Pinpoint the cell where the given text exists, returning its [X, Y] midpoint coordinate. 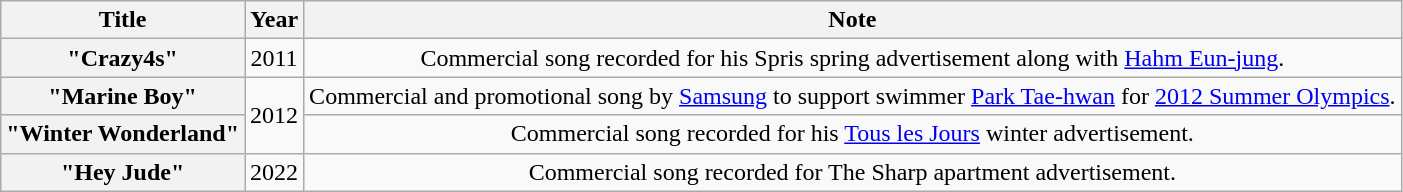
Commercial and promotional song by Samsung to support swimmer Park Tae-hwan for 2012 Summer Olympics. [852, 96]
"Marine Boy" [123, 96]
2012 [274, 115]
Commercial song recorded for his Spris spring advertisement along with Hahm Eun-jung. [852, 58]
Commercial song recorded for The Sharp apartment advertisement. [852, 172]
"Winter Wonderland" [123, 134]
Title [123, 20]
Note [852, 20]
"Hey Jude" [123, 172]
"Crazy4s" [123, 58]
2011 [274, 58]
2022 [274, 172]
Year [274, 20]
Commercial song recorded for his Tous les Jours winter advertisement. [852, 134]
